Output the [X, Y] coordinate of the center of the cell containing the given text.  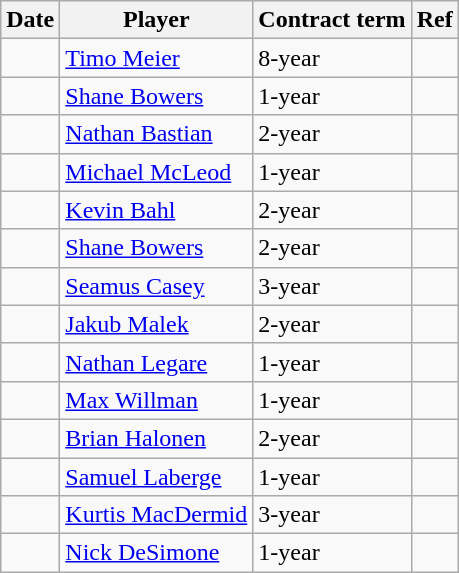
Nathan Legare [156, 362]
Date [30, 20]
Nathan Bastian [156, 134]
Max Willman [156, 400]
Contract term [332, 20]
Player [156, 20]
Brian Halonen [156, 438]
Timo Meier [156, 58]
8-year [332, 58]
Michael McLeod [156, 172]
Samuel Laberge [156, 477]
Ref [434, 20]
Jakub Malek [156, 324]
Seamus Casey [156, 286]
Kevin Bahl [156, 210]
Nick DeSimone [156, 553]
Kurtis MacDermid [156, 515]
